Determine the [X, Y] coordinate at the center of the cell enclosing the given text.  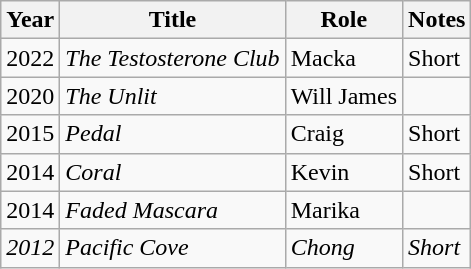
2022 [30, 58]
Coral [172, 172]
Kevin [344, 172]
Pedal [172, 134]
2020 [30, 96]
Pacific Cove [172, 248]
Title [172, 20]
Marika [344, 210]
Role [344, 20]
Will James [344, 96]
2012 [30, 248]
2015 [30, 134]
Year [30, 20]
Craig [344, 134]
Chong [344, 248]
Macka [344, 58]
The Unlit [172, 96]
The Testosterone Club [172, 58]
Faded Mascara [172, 210]
Notes [437, 20]
